Pinpoint the cell where the given text exists, returning its (x, y) midpoint coordinate. 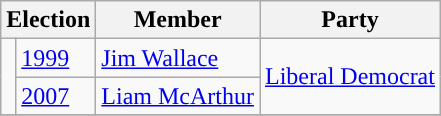
1999 (56, 58)
Election (48, 20)
Liberal Democrat (350, 77)
Jim Wallace (178, 58)
2007 (56, 96)
Liam McArthur (178, 96)
Member (178, 20)
Party (350, 20)
